Search for the cell housing the specified text and yield its (x, y) center coordinate. 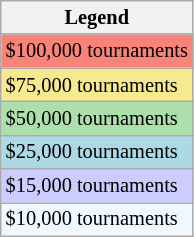
$15,000 tournaments (97, 186)
$50,000 tournaments (97, 118)
$100,000 tournaments (97, 51)
Legend (97, 17)
$10,000 tournaments (97, 219)
$75,000 tournaments (97, 85)
$25,000 tournaments (97, 152)
